Identify which cell holds the provided text, then report its (X, Y) central coordinate. 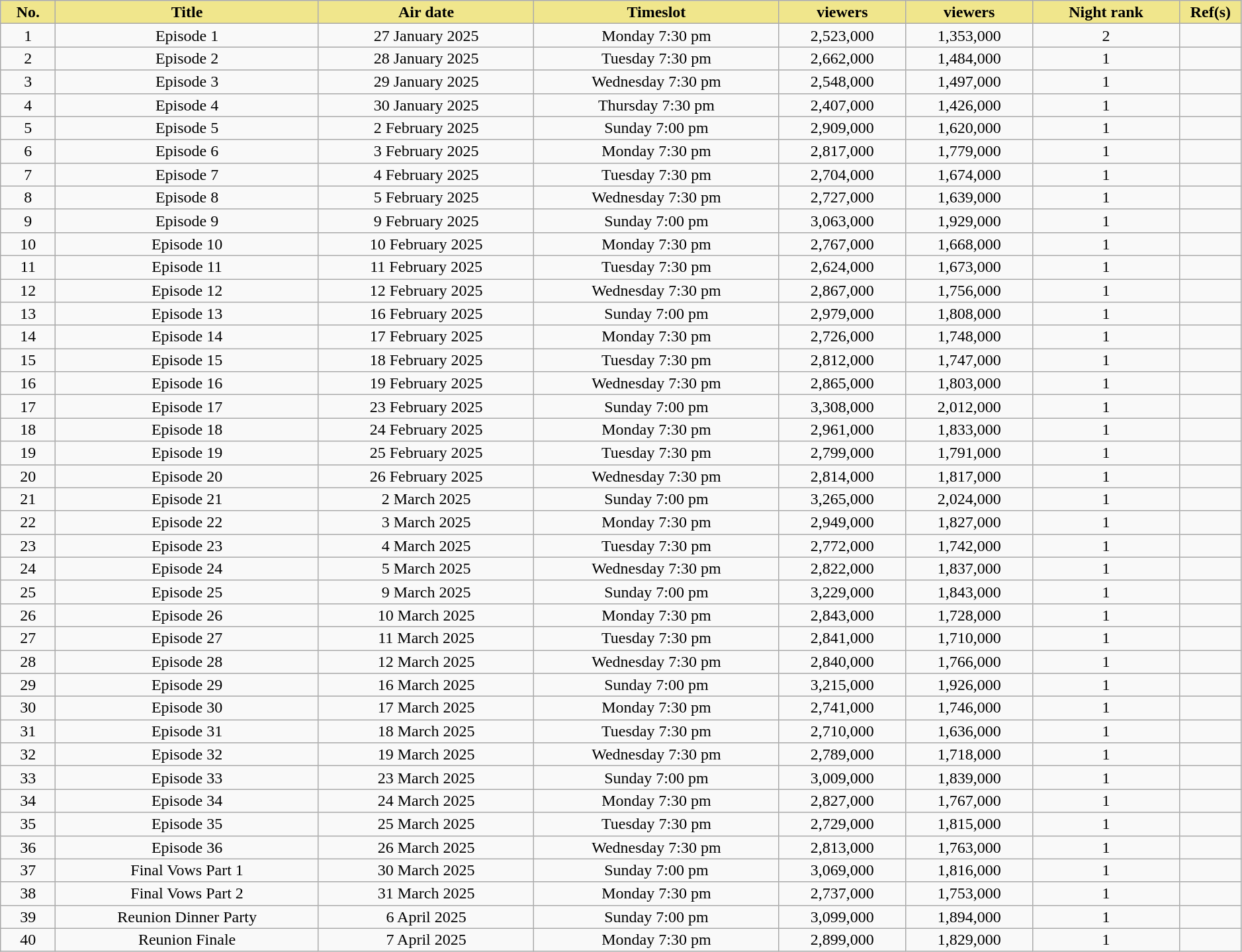
Episode 17 (187, 406)
16 (28, 384)
Episode 18 (187, 430)
3 February 2025 (426, 151)
12 February 2025 (426, 291)
3 (28, 82)
1,791,000 (969, 453)
1,636,000 (969, 732)
11 March 2025 (426, 638)
18 February 2025 (426, 360)
1,746,000 (969, 708)
22 (28, 523)
2,961,000 (842, 430)
16 March 2025 (426, 685)
9 (28, 221)
2,727,000 (842, 197)
23 February 2025 (426, 406)
1,742,000 (969, 545)
Episode 7 (187, 175)
3 March 2025 (426, 523)
Episode 19 (187, 453)
6 April 2025 (426, 917)
1,829,000 (969, 939)
Night rank (1106, 12)
1,817,000 (969, 476)
30 January 2025 (426, 105)
2,407,000 (842, 105)
2,817,000 (842, 151)
2,523,000 (842, 36)
Episode 36 (187, 847)
6 (28, 151)
9 February 2025 (426, 221)
24 (28, 569)
Episode 6 (187, 151)
7 April 2025 (426, 939)
24 March 2025 (426, 801)
18 March 2025 (426, 732)
28 (28, 662)
Episode 30 (187, 708)
2,012,000 (969, 406)
10 March 2025 (426, 615)
3,229,000 (842, 591)
4 March 2025 (426, 545)
16 February 2025 (426, 314)
Episode 14 (187, 337)
Episode 16 (187, 384)
13 (28, 314)
2,822,000 (842, 569)
18 (28, 430)
12 March 2025 (426, 662)
4 (28, 105)
2,726,000 (842, 337)
2,799,000 (842, 453)
1,718,000 (969, 754)
26 (28, 615)
2,662,000 (842, 58)
1,710,000 (969, 638)
28 January 2025 (426, 58)
2,865,000 (842, 384)
36 (28, 847)
2,813,000 (842, 847)
11 February 2025 (426, 267)
1,894,000 (969, 917)
2,909,000 (842, 128)
31 March 2025 (426, 893)
5 (28, 128)
11 (28, 267)
2,729,000 (842, 824)
7 (28, 175)
2,024,000 (969, 499)
1,484,000 (969, 58)
Episode 29 (187, 685)
1,748,000 (969, 337)
32 (28, 754)
Episode 34 (187, 801)
1,620,000 (969, 128)
Reunion Finale (187, 939)
2 February 2025 (426, 128)
1,816,000 (969, 871)
27 (28, 638)
1,756,000 (969, 291)
Episode 31 (187, 732)
9 March 2025 (426, 591)
31 (28, 732)
1,674,000 (969, 175)
1,763,000 (969, 847)
1,827,000 (969, 523)
2,772,000 (842, 545)
Episode 1 (187, 36)
1,353,000 (969, 36)
5 March 2025 (426, 569)
19 (28, 453)
40 (28, 939)
Episode 2 (187, 58)
17 February 2025 (426, 337)
Final Vows Part 2 (187, 893)
Episode 33 (187, 778)
Episode 4 (187, 105)
3,265,000 (842, 499)
2,624,000 (842, 267)
26 March 2025 (426, 847)
10 (28, 243)
2,841,000 (842, 638)
1,803,000 (969, 384)
3,063,000 (842, 221)
1,753,000 (969, 893)
Timeslot (656, 12)
12 (28, 291)
24 February 2025 (426, 430)
14 (28, 337)
Episode 13 (187, 314)
Episode 20 (187, 476)
17 March 2025 (426, 708)
19 March 2025 (426, 754)
2,548,000 (842, 82)
2,867,000 (842, 291)
27 January 2025 (426, 36)
1,767,000 (969, 801)
17 (28, 406)
38 (28, 893)
19 February 2025 (426, 384)
23 (28, 545)
Episode 35 (187, 824)
Episode 32 (187, 754)
1,926,000 (969, 685)
5 February 2025 (426, 197)
Episode 10 (187, 243)
26 February 2025 (426, 476)
2 March 2025 (426, 499)
1,668,000 (969, 243)
37 (28, 871)
2,704,000 (842, 175)
2,827,000 (842, 801)
2,767,000 (842, 243)
Episode 22 (187, 523)
1,728,000 (969, 615)
34 (28, 801)
29 January 2025 (426, 82)
3,099,000 (842, 917)
Episode 15 (187, 360)
Episode 9 (187, 221)
3,308,000 (842, 406)
2,741,000 (842, 708)
2,789,000 (842, 754)
1,497,000 (969, 82)
2,899,000 (842, 939)
Episode 3 (187, 82)
Ref(s) (1211, 12)
2,840,000 (842, 662)
Episode 11 (187, 267)
8 (28, 197)
Title (187, 12)
3,009,000 (842, 778)
1,673,000 (969, 267)
21 (28, 499)
Final Vows Part 1 (187, 871)
2,814,000 (842, 476)
1,426,000 (969, 105)
Reunion Dinner Party (187, 917)
1,815,000 (969, 824)
1,833,000 (969, 430)
2,710,000 (842, 732)
1,808,000 (969, 314)
1,639,000 (969, 197)
33 (28, 778)
15 (28, 360)
30 March 2025 (426, 871)
25 February 2025 (426, 453)
2,737,000 (842, 893)
1,779,000 (969, 151)
Episode 23 (187, 545)
Episode 5 (187, 128)
2,812,000 (842, 360)
2,979,000 (842, 314)
1,747,000 (969, 360)
1,929,000 (969, 221)
4 February 2025 (426, 175)
23 March 2025 (426, 778)
Episode 25 (187, 591)
25 (28, 591)
Episode 12 (187, 291)
Thursday 7:30 pm (656, 105)
35 (28, 824)
2,843,000 (842, 615)
39 (28, 917)
Episode 26 (187, 615)
Episode 21 (187, 499)
Episode 8 (187, 197)
25 March 2025 (426, 824)
2,949,000 (842, 523)
1,766,000 (969, 662)
1,837,000 (969, 569)
10 February 2025 (426, 243)
20 (28, 476)
1,839,000 (969, 778)
Air date (426, 12)
Episode 24 (187, 569)
3,215,000 (842, 685)
No. (28, 12)
1,843,000 (969, 591)
3,069,000 (842, 871)
Episode 27 (187, 638)
30 (28, 708)
Episode 28 (187, 662)
29 (28, 685)
